Scan for the cell matching the given text and deliver its (x, y) coordinate at center. 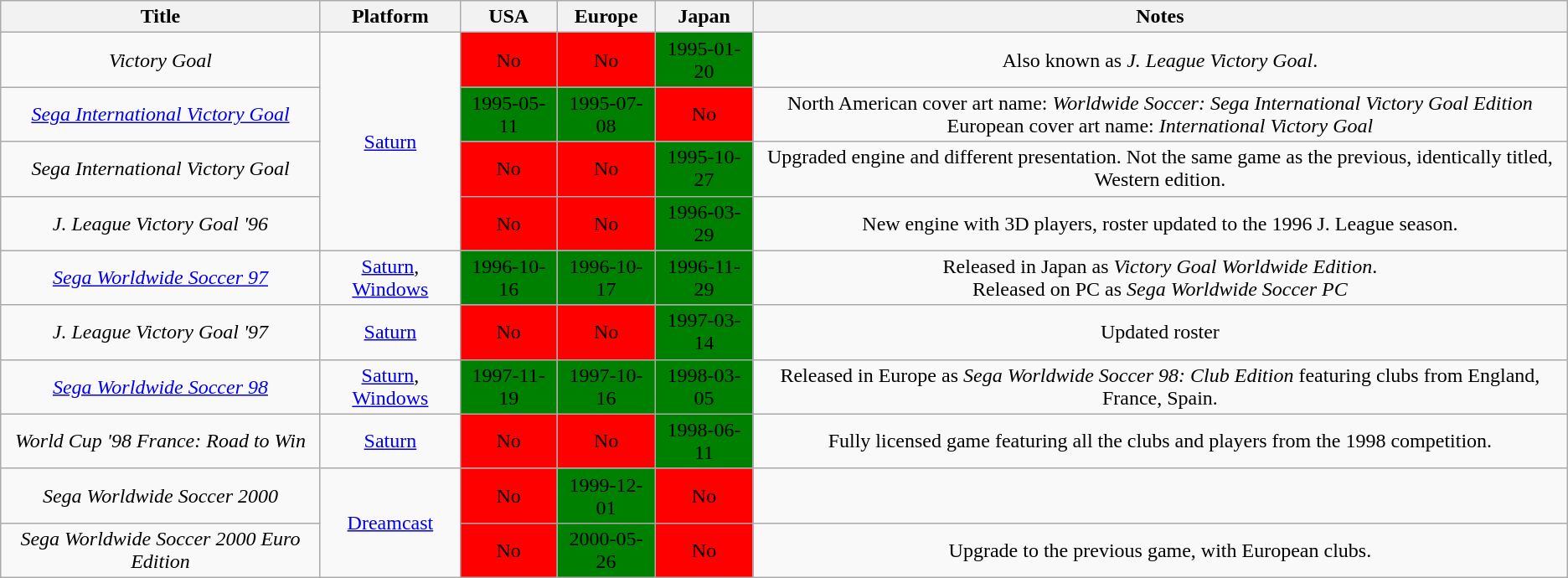
Upgrade to the previous game, with European clubs. (1161, 550)
Sega Worldwide Soccer 2000 (161, 496)
1995-05-11 (509, 114)
1996-10-16 (509, 278)
J. League Victory Goal '97 (161, 332)
1995-10-27 (704, 169)
Sega Worldwide Soccer 97 (161, 278)
World Cup '98 France: Road to Win (161, 441)
Dreamcast (390, 523)
1995-01-20 (704, 60)
1996-03-29 (704, 223)
Released in Europe as Sega Worldwide Soccer 98: Club Edition featuring clubs from England, France, Spain. (1161, 387)
Japan (704, 17)
Released in Japan as Victory Goal Worldwide Edition. Released on PC as Sega Worldwide Soccer PC (1161, 278)
Sega Worldwide Soccer 2000 Euro Edition (161, 550)
1997-10-16 (606, 387)
1997-11-19 (509, 387)
Also known as J. League Victory Goal. (1161, 60)
USA (509, 17)
Victory Goal (161, 60)
1998-03-05 (704, 387)
Upgraded engine and different presentation. Not the same game as the previous, identically titled, Western edition. (1161, 169)
Fully licensed game featuring all the clubs and players from the 1998 competition. (1161, 441)
Sega Worldwide Soccer 98 (161, 387)
2000-05-26 (606, 550)
J. League Victory Goal '96 (161, 223)
Platform (390, 17)
North American cover art name: Worldwide Soccer: Sega International Victory Goal Edition European cover art name: International Victory Goal (1161, 114)
New engine with 3D players, roster updated to the 1996 J. League season. (1161, 223)
1995-07-08 (606, 114)
Title (161, 17)
Notes (1161, 17)
1999-12-01 (606, 496)
1996-11-29 (704, 278)
1998-06-11 (704, 441)
Europe (606, 17)
Updated roster (1161, 332)
1996-10-17 (606, 278)
1997-03-14 (704, 332)
